Locate the cell with the specified text and output its [x, y] center coordinate. 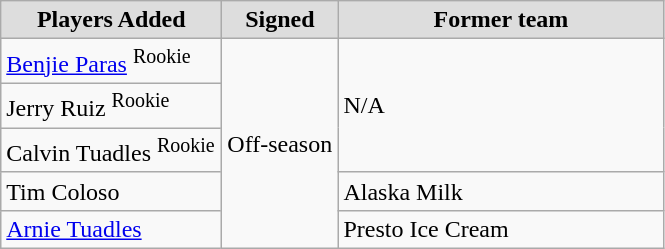
Presto Ice Cream [501, 230]
Players Added [112, 20]
Tim Coloso [112, 191]
N/A [501, 106]
Signed [280, 20]
Alaska Milk [501, 191]
Arnie Tuadles [112, 230]
Off-season [280, 144]
Benjie Paras Rookie [112, 62]
Calvin Tuadles Rookie [112, 150]
Former team [501, 20]
Jerry Ruiz Rookie [112, 106]
